Determine the [x, y] coordinate at the center of the cell enclosing the given text.  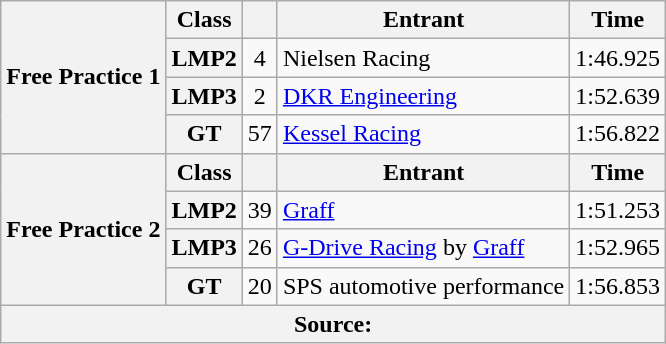
1:51.253 [618, 210]
G-Drive Racing by Graff [423, 248]
1:52.965 [618, 248]
1:56.853 [618, 286]
2 [260, 96]
SPS automotive performance [423, 286]
Free Practice 2 [84, 229]
Free Practice 1 [84, 77]
20 [260, 286]
26 [260, 248]
1:56.822 [618, 134]
DKR Engineering [423, 96]
39 [260, 210]
1:52.639 [618, 96]
Graff [423, 210]
1:46.925 [618, 58]
57 [260, 134]
Kessel Racing [423, 134]
4 [260, 58]
Source: [334, 324]
Nielsen Racing [423, 58]
